From the cell containing the given text, extract its center point as (x, y) coordinate. 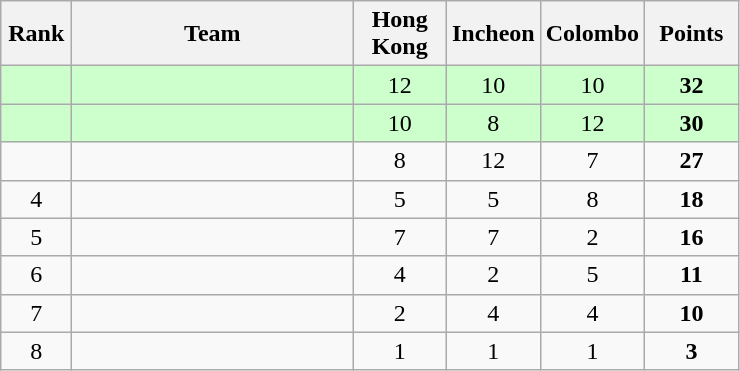
Incheon (493, 34)
Points (692, 34)
16 (692, 237)
Hong Kong (400, 34)
Colombo (592, 34)
Rank (36, 34)
30 (692, 123)
32 (692, 85)
11 (692, 275)
Team (212, 34)
6 (36, 275)
3 (692, 351)
18 (692, 199)
27 (692, 161)
